Find where the given text appears and provide that cell's center as (x, y) coordinate. 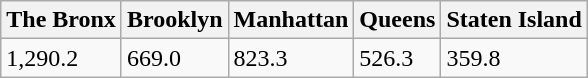
823.3 (291, 58)
Manhattan (291, 20)
Queens (398, 20)
526.3 (398, 58)
The Bronx (62, 20)
Brooklyn (174, 20)
669.0 (174, 58)
1,290.2 (62, 58)
Staten Island (514, 20)
359.8 (514, 58)
